Locate the cell with the specified text and output its [x, y] center coordinate. 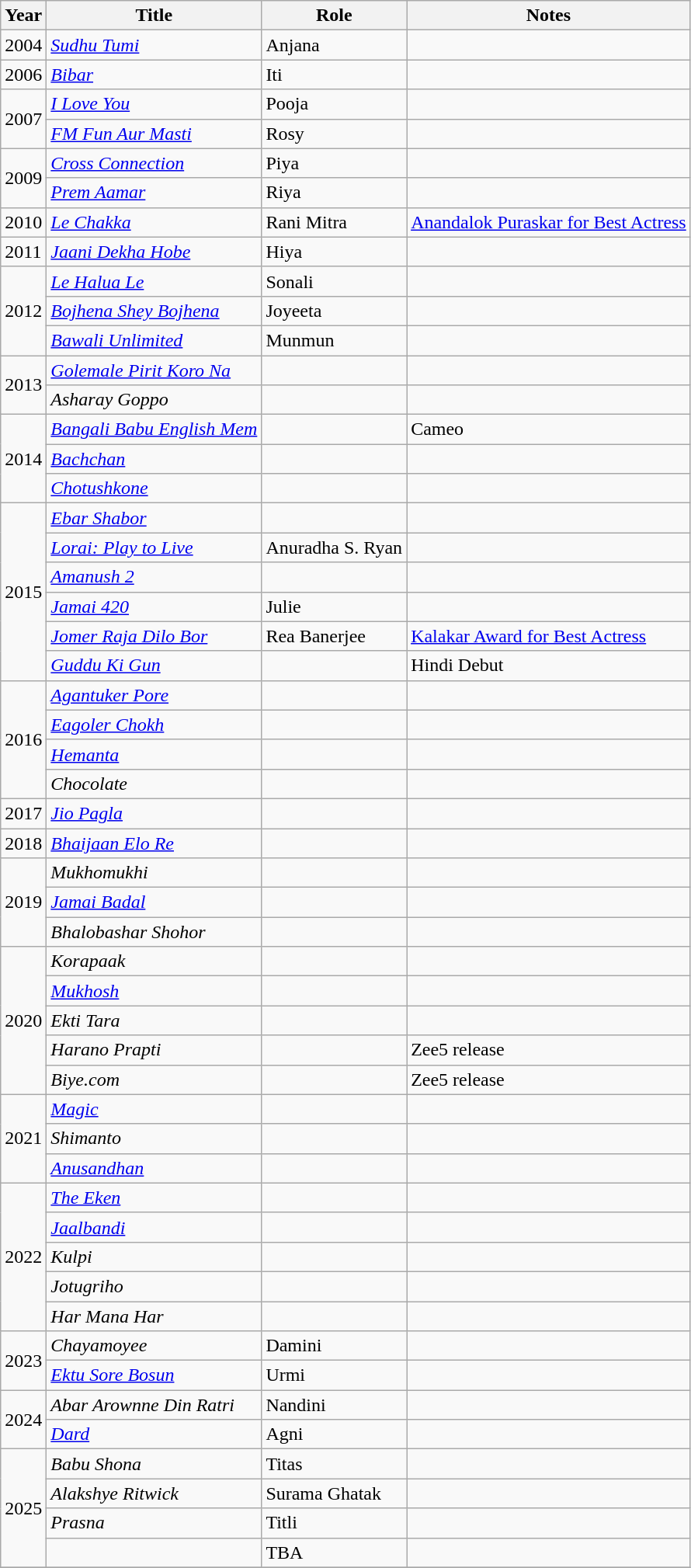
2012 [23, 311]
2018 [23, 843]
2006 [23, 75]
Bojhena Shey Bojhena [154, 311]
I Love You [154, 104]
2024 [23, 1420]
Chayamoyee [154, 1346]
Bhaijaan Elo Re [154, 843]
Jotugriho [154, 1286]
Chotushkone [154, 488]
Prem Aamar [154, 193]
Pooja [334, 104]
Bangali Babu English Mem [154, 429]
Jamai Badal [154, 902]
Anjana [334, 45]
Titli [334, 1523]
Dard [154, 1434]
Chocolate [154, 784]
2025 [23, 1508]
Prasna [154, 1523]
Mukhomukhi [154, 873]
Eagoler Chokh [154, 725]
Munmun [334, 340]
FM Fun Aur Masti [154, 134]
Shimanto [154, 1139]
Korapaak [154, 961]
Jaani Dekha Hobe [154, 252]
Ekti Tara [154, 1020]
Hemanta [154, 754]
Hindi Debut [549, 666]
Ektu Sore Bosun [154, 1375]
Role [334, 16]
Riya [334, 193]
2017 [23, 813]
Titas [334, 1464]
2022 [23, 1257]
2007 [23, 119]
Amanush 2 [154, 577]
Anandalok Puraskar for Best Actress [549, 222]
Mukhosh [154, 991]
2015 [23, 592]
Lorai: Play to Live [154, 548]
2014 [23, 459]
Golemale Pirit Koro Na [154, 370]
Magic [154, 1109]
2021 [23, 1139]
The Eken [154, 1198]
Biye.com [154, 1080]
Hiya [334, 252]
Jamai 420 [154, 607]
2009 [23, 178]
2010 [23, 222]
Asharay Goppo [154, 400]
Piya [334, 163]
Ebar Shabor [154, 518]
Alakshye Ritwick [154, 1493]
Agantuker Pore [154, 695]
2016 [23, 739]
Iti [334, 75]
Rea Banerjee [334, 636]
Jomer Raja Dilo Bor [154, 636]
Surama Ghatak [334, 1493]
Anusandhan [154, 1168]
Jaalbandi [154, 1227]
Julie [334, 607]
Urmi [334, 1375]
Le Halua Le [154, 281]
2004 [23, 45]
TBA [334, 1552]
Title [154, 16]
Cross Connection [154, 163]
Kalakar Award for Best Actress [549, 636]
Bibar [154, 75]
Nandini [334, 1405]
Harano Prapti [154, 1050]
Le Chakka [154, 222]
Damini [334, 1346]
Cameo [549, 429]
Agni [334, 1434]
Rani Mitra [334, 222]
Sonali [334, 281]
Bachchan [154, 459]
2023 [23, 1361]
2013 [23, 385]
Kulpi [154, 1257]
Notes [549, 16]
Year [23, 16]
Babu Shona [154, 1464]
Sudhu Tumi [154, 45]
Abar Arownne Din Ratri [154, 1405]
Rosy [334, 134]
Bhalobashar Shohor [154, 932]
2020 [23, 1020]
Anuradha S. Ryan [334, 548]
Guddu Ki Gun [154, 666]
Har Mana Har [154, 1316]
2011 [23, 252]
2019 [23, 902]
Jio Pagla [154, 813]
Joyeeta [334, 311]
Bawali Unlimited [154, 340]
